Extract the [x, y] coordinate from the center of the cell holding the provided text.  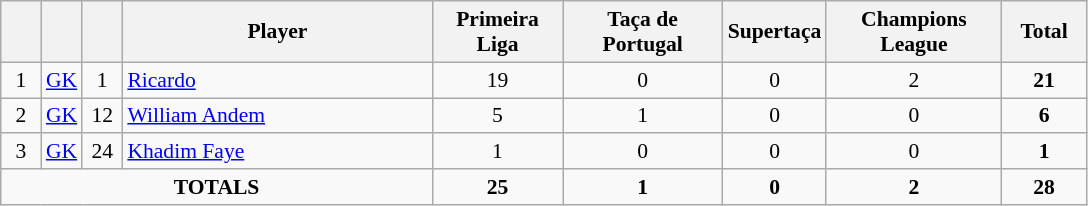
28 [1044, 187]
Player [277, 32]
Primeira Liga [497, 32]
Total [1044, 32]
21 [1044, 80]
Supertaça [775, 32]
25 [497, 187]
5 [497, 116]
Taça de Portugal [643, 32]
19 [497, 80]
TOTALS [217, 187]
Khadim Faye [277, 152]
3 [21, 152]
6 [1044, 116]
Champions League [914, 32]
Ricardo [277, 80]
24 [102, 152]
12 [102, 116]
William Andem [277, 116]
